Return the (X, Y) coordinate for the center point of the cell that contains the specified text.  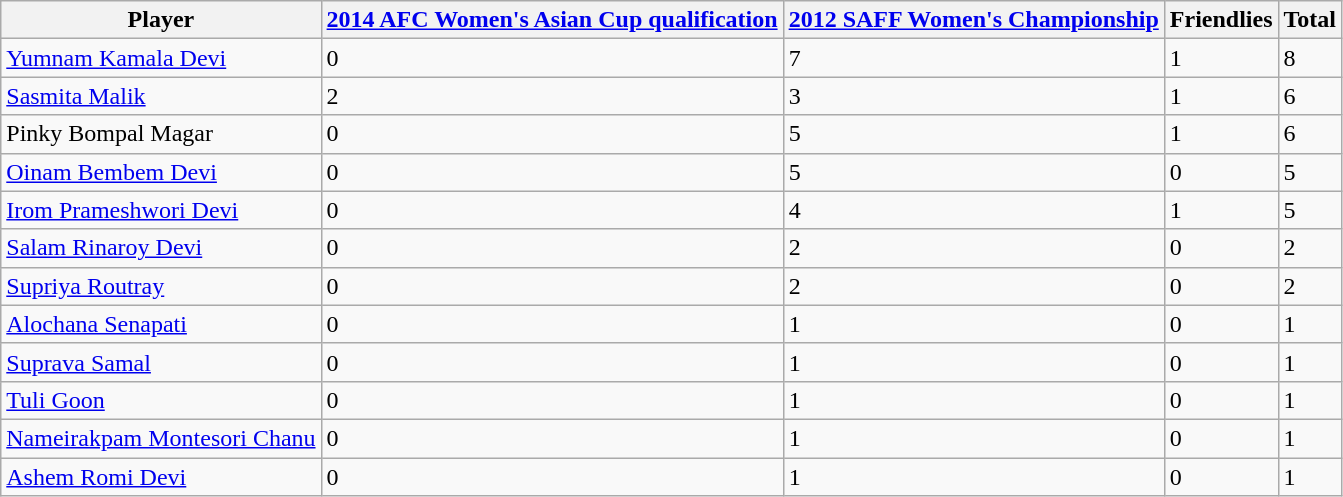
Irom Prameshwori Devi (161, 210)
3 (974, 96)
4 (974, 210)
Yumnam Kamala Devi (161, 58)
Nameirakpam Montesori Chanu (161, 438)
8 (1310, 58)
Tuli Goon (161, 400)
Friendlies (1221, 20)
Player (161, 20)
Supriya Routray (161, 286)
2012 SAFF Women's Championship (974, 20)
Total (1310, 20)
Oinam Bembem Devi (161, 172)
Ashem Romi Devi (161, 477)
Pinky Bompal Magar (161, 134)
Sasmita Malik (161, 96)
7 (974, 58)
Salam Rinaroy Devi (161, 248)
Alochana Senapati (161, 324)
2014 AFC Women's Asian Cup qualification (552, 20)
Suprava Samal (161, 362)
